Search for the cell housing the specified text and yield its (x, y) center coordinate. 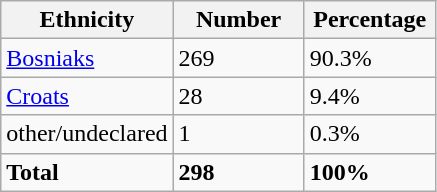
0.3% (370, 134)
1 (238, 134)
Bosniaks (87, 58)
298 (238, 172)
other/undeclared (87, 134)
100% (370, 172)
Number (238, 20)
90.3% (370, 58)
Total (87, 172)
269 (238, 58)
Percentage (370, 20)
Croats (87, 96)
9.4% (370, 96)
Ethnicity (87, 20)
28 (238, 96)
